Scan for the cell matching the given text and deliver its [X, Y] coordinate at center. 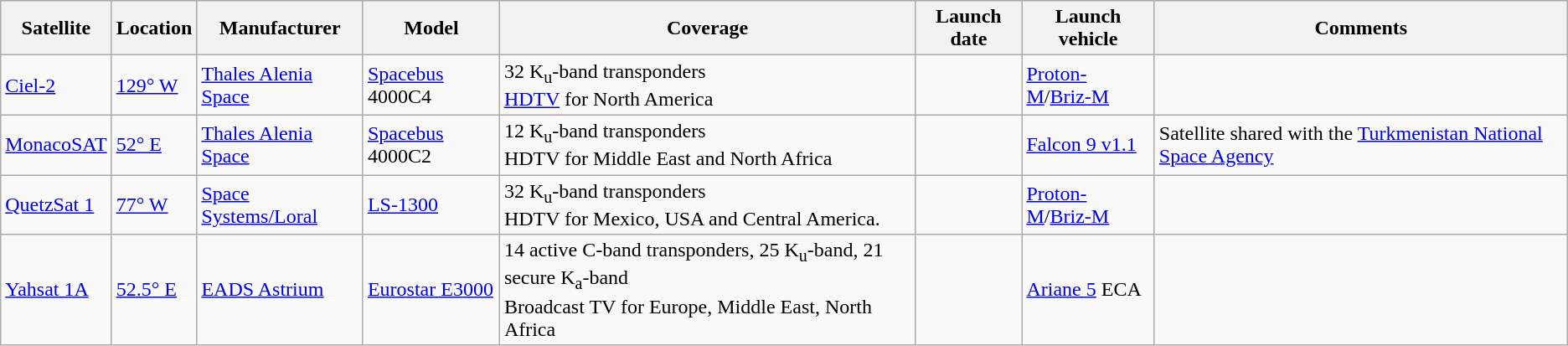
32 Ku-band transpondersHDTV for Mexico, USA and Central America. [707, 204]
Ciel-2 [56, 85]
Satellite shared with the Turkmenistan National Space Agency [1360, 144]
Spacebus 4000C2 [431, 144]
MonacoSAT [56, 144]
Spacebus 4000C4 [431, 85]
Space Systems/Loral [280, 204]
Falcon 9 v1.1 [1088, 144]
Yahsat 1A [56, 290]
52° E [154, 144]
LS-1300 [431, 204]
77° W [154, 204]
Location [154, 28]
129° W [154, 85]
Comments [1360, 28]
14 active C-band transponders, 25 Ku-band, 21 secure Ka-bandBroadcast TV for Europe, Middle East, North Africa [707, 290]
Manufacturer [280, 28]
Model [431, 28]
12 Ku-band transpondersHDTV for Middle East and North Africa [707, 144]
32 Ku-band transpondersHDTV for North America [707, 85]
QuetzSat 1 [56, 204]
EADS Astrium [280, 290]
52.5° E [154, 290]
Launch date [968, 28]
Satellite [56, 28]
Launch vehicle [1088, 28]
Ariane 5 ECA [1088, 290]
Coverage [707, 28]
Eurostar E3000 [431, 290]
